Pinpoint the cell where the given text exists, returning its [X, Y] midpoint coordinate. 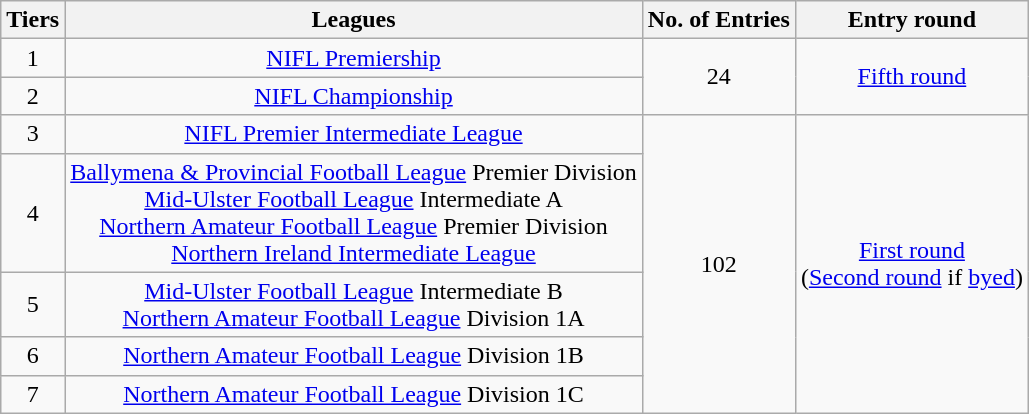
Leagues [354, 20]
Mid-Ulster Football League Intermediate BNorthern Amateur Football League Division 1A [354, 304]
Fifth round [912, 77]
NIFL Premiership [354, 58]
6 [33, 356]
3 [33, 134]
7 [33, 394]
Entry round [912, 20]
102 [718, 264]
NIFL Premier Intermediate League [354, 134]
Northern Amateur Football League Division 1C [354, 394]
2 [33, 96]
1 [33, 58]
Northern Amateur Football League Division 1B [354, 356]
First round(Second round if byed) [912, 264]
NIFL Championship [354, 96]
No. of Entries [718, 20]
24 [718, 77]
Tiers [33, 20]
5 [33, 304]
4 [33, 212]
